Pinpoint the cell where the given text exists, returning its (x, y) midpoint coordinate. 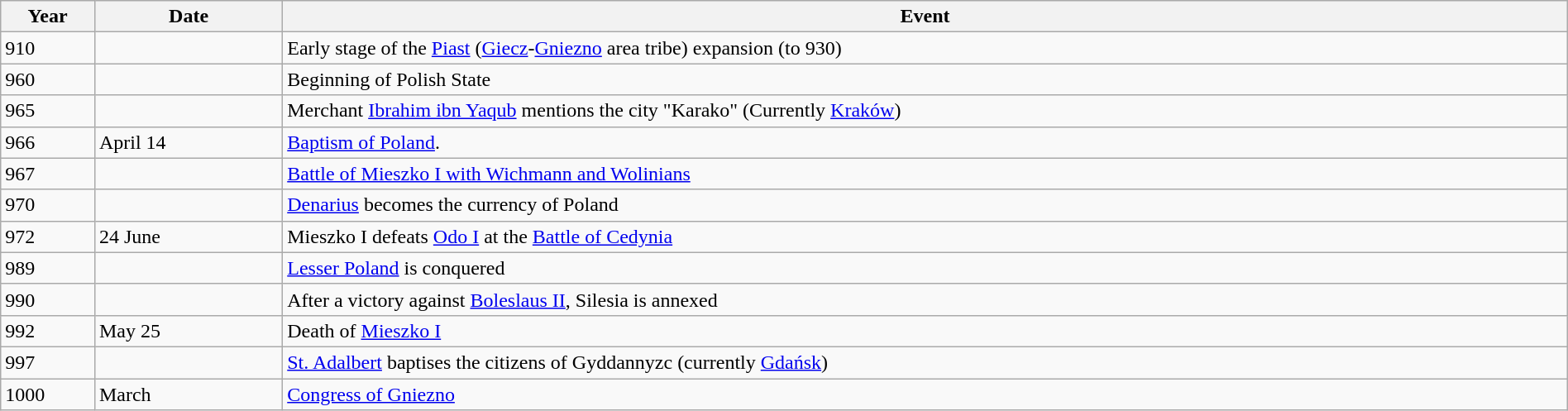
972 (48, 237)
Mieszko I defeats Odo I at the Battle of Cedynia (925, 237)
March (189, 394)
St. Adalbert baptises the citizens of Gyddannyzc (currently Gdańsk) (925, 362)
Death of Mieszko I (925, 331)
Beginning of Polish State (925, 79)
Early stage of the Piast (Giecz-Gniezno area tribe) expansion (to 930) (925, 48)
965 (48, 111)
Merchant Ibrahim ibn Yaqub mentions the city "Karako" (Currently Kraków) (925, 111)
967 (48, 174)
April 14 (189, 142)
Baptism of Poland. (925, 142)
Lesser Poland is conquered (925, 268)
Denarius becomes the currency of Poland (925, 205)
Year (48, 17)
966 (48, 142)
Event (925, 17)
After a victory against Boleslaus II, Silesia is annexed (925, 299)
Battle of Mieszko I with Wichmann and Wolinians (925, 174)
1000 (48, 394)
970 (48, 205)
997 (48, 362)
989 (48, 268)
960 (48, 79)
910 (48, 48)
992 (48, 331)
24 June (189, 237)
Congress of Gniezno (925, 394)
Date (189, 17)
May 25 (189, 331)
990 (48, 299)
